Pinpoint the cell where the given text exists, returning its (X, Y) midpoint coordinate. 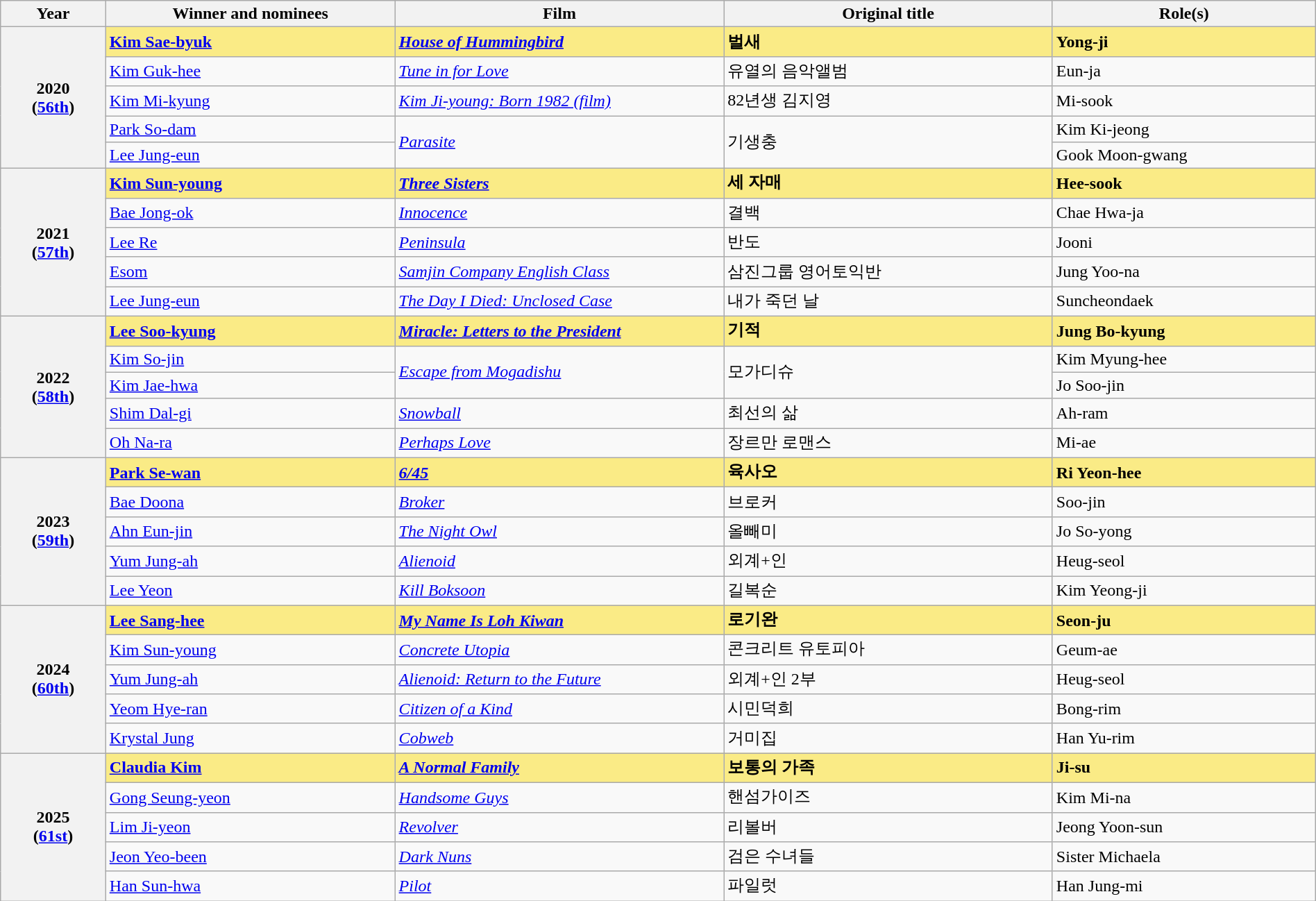
2023(59th) (53, 532)
Jo So-yong (1184, 532)
2020(56th) (53, 98)
Three Sisters (559, 183)
시민덕희 (888, 709)
Mi-sook (1184, 101)
2021(57th) (53, 243)
Ah-ram (1184, 414)
Ahn Eun-jin (250, 532)
Ji-su (1184, 768)
Geum-ae (1184, 650)
기적 (888, 330)
Alienoid: Return to the Future (559, 679)
길복순 (888, 591)
2025(61st) (53, 827)
Alienoid (559, 561)
Hee-sook (1184, 183)
Tune in for Love (559, 71)
Revolver (559, 827)
Kim Mi-na (1184, 797)
로기완 (888, 621)
Kill Boksoon (559, 591)
Lee Soo-kyung (250, 330)
Lee Sang-hee (250, 621)
Jo Soo-jin (1184, 385)
핸섬가이즈 (888, 797)
Kim Ji-young: Born 1982 (film) (559, 101)
Snowball (559, 414)
외계+인 2부 (888, 679)
Seon-ju (1184, 621)
Bae Doona (250, 503)
Kim Ki-jeong (1184, 128)
Jung Yoo-na (1184, 272)
Gong Seung-yeon (250, 797)
Winner and nominees (250, 14)
Shim Dal-gi (250, 414)
Krystal Jung (250, 739)
Jooni (1184, 243)
내가 죽던 날 (888, 301)
My Name Is Loh Kiwan (559, 621)
Year (53, 14)
Kim Yeong-ji (1184, 591)
Ri Yeon-hee (1184, 472)
Han Jung-mi (1184, 886)
Kim Guk-hee (250, 71)
Film (559, 14)
Bong-rim (1184, 709)
Bae Jong-ok (250, 212)
올빼미 (888, 532)
Miracle: Letters to the President (559, 330)
Kim So-jin (250, 359)
6/45 (559, 472)
벌새 (888, 42)
Jung Bo-kyung (1184, 330)
Claudia Kim (250, 768)
Broker (559, 503)
Han Yu-rim (1184, 739)
Cobweb (559, 739)
결백 (888, 212)
Mi-ae (1184, 443)
Kim Sae-byuk (250, 42)
Handsome Guys (559, 797)
Eun-ja (1184, 71)
Chae Hwa-ja (1184, 212)
House of Hummingbird (559, 42)
Kim Myung-hee (1184, 359)
A Normal Family (559, 768)
삼진그룹 영어토익반 (888, 272)
유열의 음악앨범 (888, 71)
Park So-dam (250, 128)
Jeong Yoon-sun (1184, 827)
리볼버 (888, 827)
장르만 로맨스 (888, 443)
Kim Mi-kyung (250, 101)
파일럿 (888, 886)
Suncheondaek (1184, 301)
Citizen of a Kind (559, 709)
Innocence (559, 212)
Jeon Yeo-been (250, 857)
보통의 가족 (888, 768)
세 자매 (888, 183)
육사오 (888, 472)
Escape from Mogadishu (559, 372)
Soo-jin (1184, 503)
The Day I Died: Unclosed Case (559, 301)
검은 수녀들 (888, 857)
Lim Ji-yeon (250, 827)
반도 (888, 243)
Perhaps Love (559, 443)
Yong-ji (1184, 42)
Kim Jae-hwa (250, 385)
Lee Yeon (250, 591)
Lee Re (250, 243)
Gook Moon-gwang (1184, 155)
Concrete Utopia (559, 650)
Role(s) (1184, 14)
The Night Owl (559, 532)
기생충 (888, 142)
Esom (250, 272)
거미집 (888, 739)
Samjin Company English Class (559, 272)
최선의 삶 (888, 414)
Han Sun-hwa (250, 886)
Original title (888, 14)
외계+인 (888, 561)
2022(58th) (53, 387)
82년생 김지영 (888, 101)
Peninsula (559, 243)
Dark Nuns (559, 857)
브로커 (888, 503)
모가디슈 (888, 372)
Park Se-wan (250, 472)
Oh Na-ra (250, 443)
Sister Michaela (1184, 857)
콘크리트 유토피아 (888, 650)
Parasite (559, 142)
Yeom Hye-ran (250, 709)
2024(60th) (53, 679)
Pilot (559, 886)
